From the cell containing the given text, extract its center point as [x, y] coordinate. 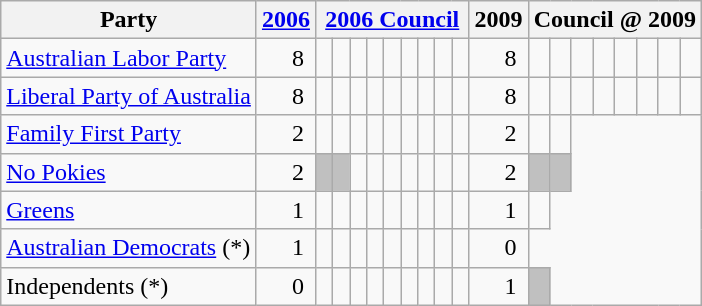
No Pokies [129, 172]
Australian Labor Party [129, 58]
2009 [498, 20]
2006 [286, 20]
Greens [129, 210]
Liberal Party of Australia [129, 96]
Independents (*) [129, 286]
Australian Democrats (*) [129, 248]
Family First Party [129, 134]
2006 Council [392, 20]
Party [129, 20]
Council @ 2009 [614, 20]
